Identify which cell holds the provided text, then report its (X, Y) central coordinate. 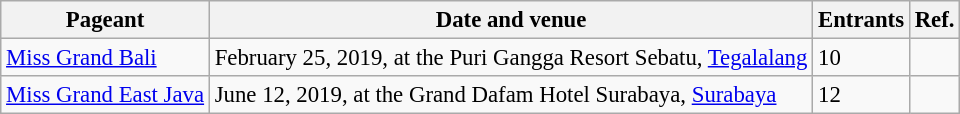
Miss Grand East Java (106, 95)
12 (862, 95)
Pageant (106, 20)
June 12, 2019, at the Grand Dafam Hotel Surabaya, Surabaya (510, 95)
Entrants (862, 20)
Miss Grand Bali (106, 58)
Ref. (934, 20)
10 (862, 58)
February 25, 2019, at the Puri Gangga Resort Sebatu, Tegalalang (510, 58)
Date and venue (510, 20)
